Locate the cell with the specified text and output its [X, Y] center coordinate. 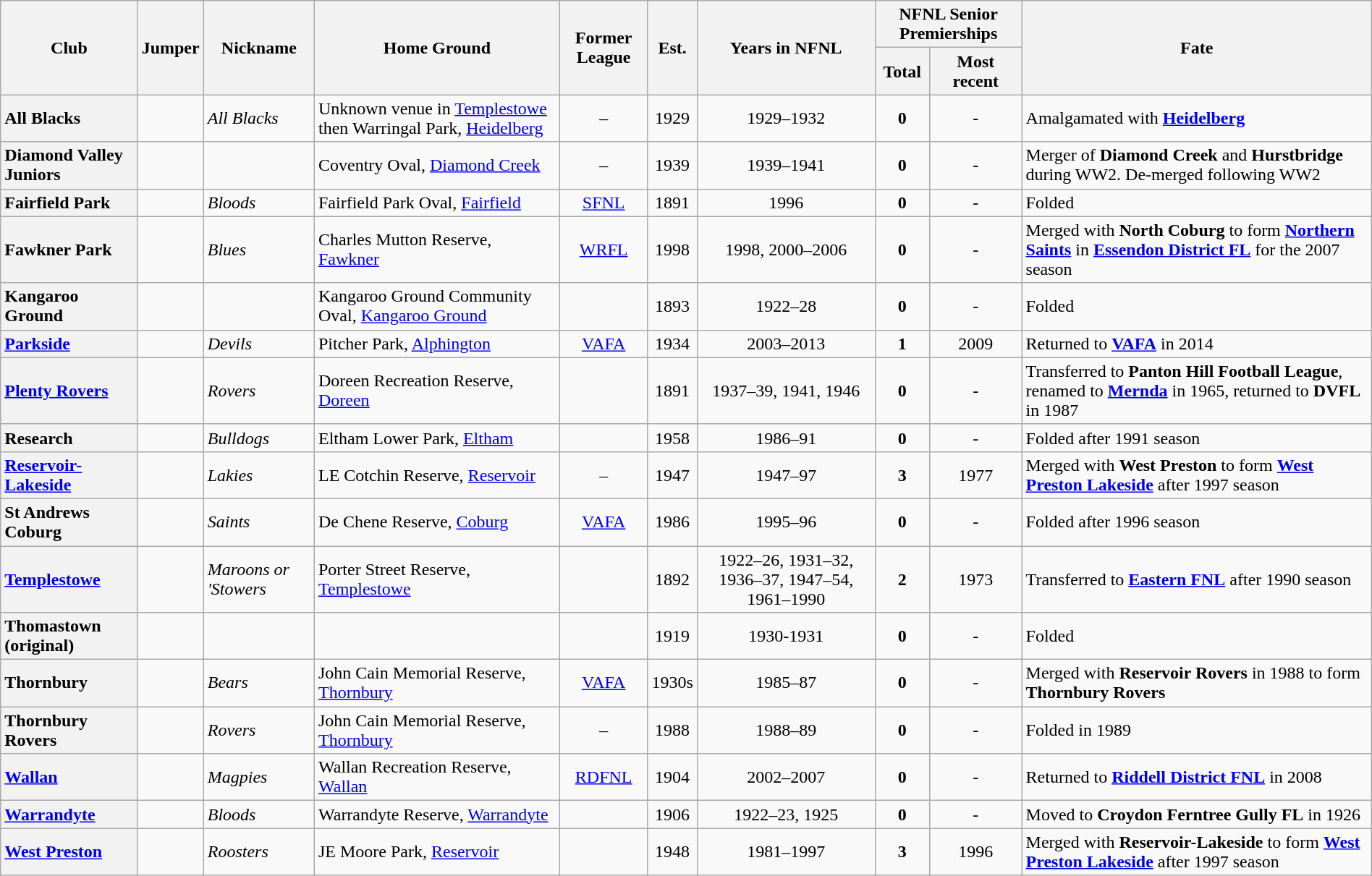
Club [69, 48]
Thomastown (original) [69, 637]
1986 [672, 522]
2009 [975, 344]
1998 [672, 250]
Merger of Diamond Creek and Hurstbridge during WW2. De-merged following WW2 [1197, 165]
Most recent [975, 71]
1930-1931 [786, 637]
1947–97 [786, 475]
Est. [672, 48]
1893 [672, 307]
Years in NFNL [786, 48]
1939–1941 [786, 165]
Research [69, 438]
Unknown venue in Templestowe then Warringal Park, Heidelberg [437, 119]
Amalgamated with Heidelberg [1197, 119]
JE Moore Park, Reservoir [437, 852]
Returned to Riddell District FNL in 2008 [1197, 777]
Charles Mutton Reserve, Fawkner [437, 250]
1929–1932 [786, 119]
Blues [259, 250]
WRFL [604, 250]
2 [902, 579]
Porter Street Reserve, Templestowe [437, 579]
Merged with Reservoir Rovers in 1988 to form Thornbury Rovers [1197, 683]
SFNL [604, 203]
Fate [1197, 48]
Doreen Recreation Reserve, Doreen [437, 391]
RDFNL [604, 777]
Home Ground [437, 48]
Transferred to Panton Hill Football League, renamed to Mernda in 1965, returned to DVFL in 1987 [1197, 391]
NFNL Senior Premierships [948, 25]
Eltham Lower Park, Eltham [437, 438]
Folded in 1989 [1197, 731]
1922–23, 1925 [786, 815]
Warrandyte Reserve, Warrandyte [437, 815]
Templestowe [69, 579]
2002–2007 [786, 777]
Nickname [259, 48]
Coventry Oval, Diamond Creek [437, 165]
Maroons or 'Stowers [259, 579]
Jumper [171, 48]
West Preston [69, 852]
1977 [975, 475]
1904 [672, 777]
Fairfield Park [69, 203]
1981–1997 [786, 852]
Wallan [69, 777]
De Chene Reserve, Coburg [437, 522]
Bears [259, 683]
1973 [975, 579]
Merged with Reservoir-Lakeside to form West Preston Lakeside after 1997 season [1197, 852]
Returned to VAFA in 2014 [1197, 344]
Roosters [259, 852]
1986–91 [786, 438]
Plenty Rovers [69, 391]
1947 [672, 475]
Reservoir-Lakeside [69, 475]
1998, 2000–2006 [786, 250]
Kangaroo Ground [69, 307]
St Andrews Coburg [69, 522]
1934 [672, 344]
Fawkner Park [69, 250]
1 [902, 344]
1958 [672, 438]
1919 [672, 637]
Folded after 1991 season [1197, 438]
Former League [604, 48]
Total [902, 71]
Parkside [69, 344]
Magpies [259, 777]
Warrandyte [69, 815]
2003–2013 [786, 344]
1995–96 [786, 522]
1906 [672, 815]
Thornbury Rovers [69, 731]
Devils [259, 344]
Transferred to Eastern FNL after 1990 season [1197, 579]
LE Cotchin Reserve, Reservoir [437, 475]
Bulldogs [259, 438]
Merged with North Coburg to form Northern Saints in Essendon District FL for the 2007 season [1197, 250]
Kangaroo Ground Community Oval, Kangaroo Ground [437, 307]
1937–39, 1941, 1946 [786, 391]
1939 [672, 165]
1988 [672, 731]
Lakies [259, 475]
1985–87 [786, 683]
Diamond Valley Juniors [69, 165]
1929 [672, 119]
1892 [672, 579]
Merged with West Preston to form West Preston Lakeside after 1997 season [1197, 475]
Folded after 1996 season [1197, 522]
Moved to Croydon Ferntree Gully FL in 1926 [1197, 815]
1988–89 [786, 731]
1930s [672, 683]
Fairfield Park Oval, Fairfield [437, 203]
Wallan Recreation Reserve, Wallan [437, 777]
Thornbury [69, 683]
1948 [672, 852]
Pitcher Park, Alphington [437, 344]
1922–28 [786, 307]
Saints [259, 522]
1922–26, 1931–32, 1936–37, 1947–54, 1961–1990 [786, 579]
